Return [x, y] of the center of cell containing provided text 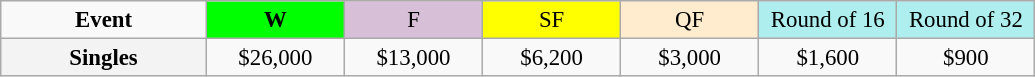
Event [104, 20]
$26,000 [275, 58]
$3,000 [690, 58]
SF [552, 20]
W [275, 20]
$13,000 [413, 58]
$1,600 [828, 58]
$900 [966, 58]
Singles [104, 58]
Round of 32 [966, 20]
$6,200 [552, 58]
F [413, 20]
Round of 16 [828, 20]
QF [690, 20]
